Determine the [X, Y] coordinate at the center of the cell enclosing the given text.  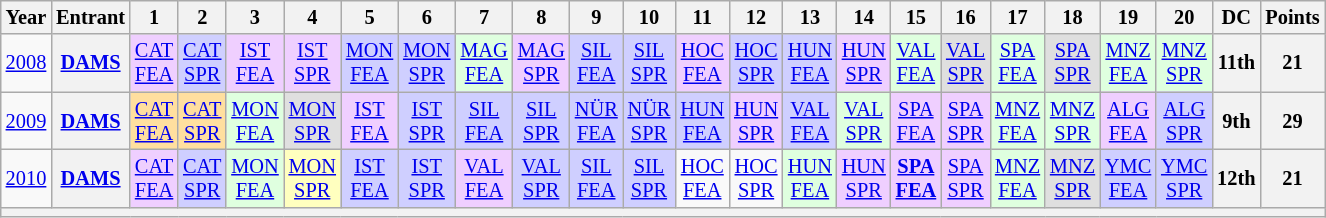
8 [542, 17]
7 [484, 17]
ALGSPR [1184, 121]
14 [864, 17]
DC [1236, 17]
ALGFEA [1128, 121]
16 [966, 17]
29 [1292, 121]
Entrant [90, 17]
11th [1236, 63]
MAGFEA [484, 63]
12th [1236, 178]
19 [1128, 17]
YMCFEA [1128, 178]
5 [370, 17]
NÜRSPR [650, 121]
18 [1072, 17]
12 [756, 17]
6 [426, 17]
2010 [26, 178]
10 [650, 17]
9 [596, 17]
3 [254, 17]
Year [26, 17]
13 [810, 17]
Points [1292, 17]
11 [702, 17]
NÜRFEA [596, 121]
17 [1018, 17]
4 [312, 17]
YMCSPR [1184, 178]
1 [154, 17]
15 [916, 17]
20 [1184, 17]
MAGSPR [542, 63]
2009 [26, 121]
2 [202, 17]
9th [1236, 121]
2008 [26, 63]
